Output the [X, Y] coordinate of the center of the cell containing the given text.  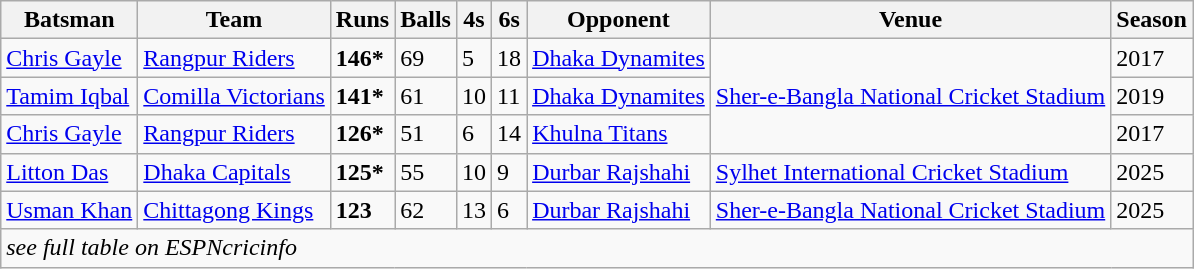
5 [474, 58]
Tamim Iqbal [70, 96]
Batsman [70, 20]
Team [234, 20]
4s [474, 20]
13 [474, 210]
62 [426, 210]
Venue [910, 20]
Usman Khan [70, 210]
61 [426, 96]
Chittagong Kings [234, 210]
6s [510, 20]
Khulna Titans [619, 134]
123 [362, 210]
141* [362, 96]
Litton Das [70, 172]
Sylhet International Cricket Stadium [910, 172]
125* [362, 172]
55 [426, 172]
Dhaka Capitals [234, 172]
Runs [362, 20]
9 [510, 172]
146* [362, 58]
Season [1152, 20]
see full table on ESPNcricinfo [597, 248]
Opponent [619, 20]
126* [362, 134]
51 [426, 134]
Comilla Victorians [234, 96]
69 [426, 58]
Balls [426, 20]
18 [510, 58]
2019 [1152, 96]
14 [510, 134]
11 [510, 96]
